Detect which cell encompasses the target text, then output its (X, Y) center coordinate. 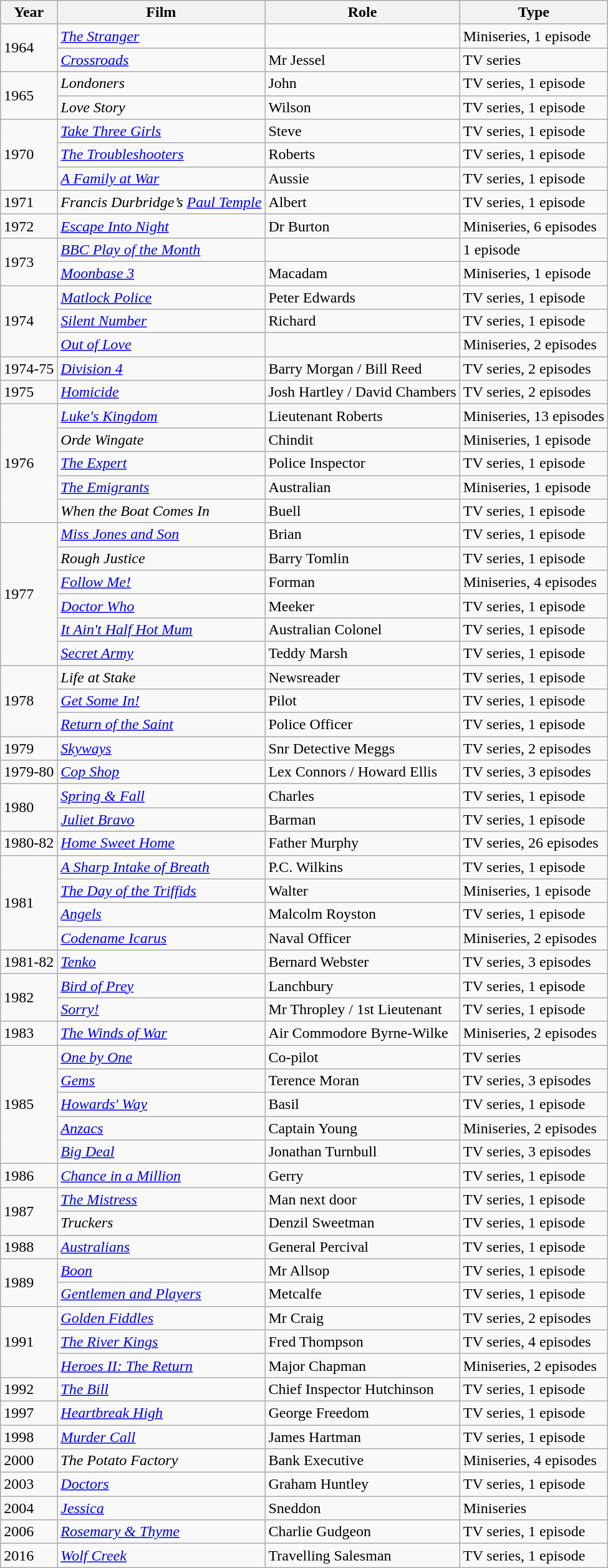
Pilot (362, 701)
Bird of Prey (161, 985)
Buell (362, 511)
2003 (29, 1484)
Francis Durbridge’s Paul Temple (161, 202)
1972 (29, 226)
Londoners (161, 84)
Travelling Salesman (362, 1556)
1978 (29, 700)
1980-82 (29, 843)
Gentlemen and Players (161, 1294)
Snr Detective Meggs (362, 748)
Police Inspector (362, 463)
Role (362, 12)
Lex Connors / Howard Ellis (362, 772)
1965 (29, 95)
Big Deal (161, 1152)
Bank Executive (362, 1461)
Terence Moran (362, 1081)
Division 4 (161, 369)
James Hartman (362, 1436)
Sorry! (161, 1009)
2016 (29, 1556)
Type (534, 12)
Richard (362, 321)
1983 (29, 1033)
The Winds of War (161, 1033)
1988 (29, 1247)
A Family at War (161, 178)
Love Story (161, 107)
The Stranger (161, 36)
Macadam (362, 273)
Walter (362, 891)
Moonbase 3 (161, 273)
John (362, 84)
Albert (362, 202)
Wolf Creek (161, 1556)
The River Kings (161, 1342)
When the Boat Comes In (161, 511)
Gems (161, 1081)
Lieutenant Roberts (362, 416)
Captain Young (362, 1128)
Roberts (362, 155)
Malcolm Royston (362, 914)
Home Sweet Home (161, 843)
Josh Hartley / David Chambers (362, 392)
1975 (29, 392)
Rosemary & Thyme (161, 1532)
Naval Officer (362, 938)
Miniseries, 6 episodes (534, 226)
1991 (29, 1342)
Juliet Bravo (161, 820)
Howards' Way (161, 1105)
Murder Call (161, 1436)
Co-pilot (362, 1057)
Gerry (362, 1176)
Wilson (362, 107)
Heroes II: The Return (161, 1365)
Truckers (161, 1223)
P.C. Wilkins (362, 867)
Return of the Saint (161, 725)
Get Some In! (161, 701)
1970 (29, 155)
Doctor Who (161, 606)
Mr Jessel (362, 60)
1974-75 (29, 369)
The Potato Factory (161, 1461)
1998 (29, 1436)
1971 (29, 202)
Tenko (161, 962)
Codename Icarus (161, 938)
Mr Allsop (362, 1270)
The Bill (161, 1389)
Barry Tomlin (362, 558)
Bernard Webster (362, 962)
Meeker (362, 606)
Dr Burton (362, 226)
Man next door (362, 1199)
Jonathan Turnbull (362, 1152)
1980 (29, 808)
Escape Into Night (161, 226)
One by One (161, 1057)
Secret Army (161, 653)
General Percival (362, 1247)
1982 (29, 997)
1989 (29, 1282)
1979-80 (29, 772)
Anzacs (161, 1128)
Doctors (161, 1484)
Lanchbury (362, 985)
TV series, 26 episodes (534, 843)
George Freedom (362, 1413)
Aussie (362, 178)
Crossroads (161, 60)
Film (161, 12)
Australian (362, 487)
Spring & Fall (161, 796)
Charles (362, 796)
Skyways (161, 748)
Homicide (161, 392)
Barman (362, 820)
BBC Play of the Month (161, 249)
Forman (362, 582)
Metcalfe (362, 1294)
Charlie Gudgeon (362, 1532)
1997 (29, 1413)
Brian (362, 535)
Barry Morgan / Bill Reed (362, 369)
Denzil Sweetman (362, 1223)
Jessica (161, 1508)
2006 (29, 1532)
A Sharp Intake of Breath (161, 867)
1987 (29, 1211)
Australian Colonel (362, 629)
Matlock Police (161, 298)
Angels (161, 914)
Miss Jones and Son (161, 535)
Peter Edwards (362, 298)
Chief Inspector Hutchinson (362, 1389)
The Emigrants (161, 487)
Miniseries (534, 1508)
1964 (29, 48)
Luke's Kingdom (161, 416)
The Day of the Triffids (161, 891)
The Troubleshooters (161, 155)
1973 (29, 261)
Mr Thropley / 1st Lieutenant (362, 1009)
Basil (362, 1105)
2004 (29, 1508)
Steve (362, 131)
Sneddon (362, 1508)
Orde Wingate (161, 440)
1992 (29, 1389)
Mr Craig (362, 1318)
Fred Thompson (362, 1342)
Silent Number (161, 321)
2000 (29, 1461)
Heartbreak High (161, 1413)
Chindit (362, 440)
Chance in a Million (161, 1176)
Father Murphy (362, 843)
Teddy Marsh (362, 653)
Golden Fiddles (161, 1318)
1985 (29, 1105)
1981 (29, 903)
Take Three Girls (161, 131)
Graham Huntley (362, 1484)
Year (29, 12)
Life at Stake (161, 677)
Follow Me! (161, 582)
1986 (29, 1176)
TV series, 4 episodes (534, 1342)
1974 (29, 321)
Major Chapman (362, 1365)
1 episode (534, 249)
1979 (29, 748)
Newsreader (362, 677)
Rough Justice (161, 558)
Police Officer (362, 725)
Miniseries, 13 episodes (534, 416)
1976 (29, 463)
Out of Love (161, 345)
1977 (29, 594)
Air Commodore Byrne-Wilke (362, 1033)
Australians (161, 1247)
The Expert (161, 463)
Boon (161, 1270)
1981-82 (29, 962)
It Ain't Half Hot Mum (161, 629)
The Mistress (161, 1199)
Cop Shop (161, 772)
